Find where the given text appears and provide that cell's center as [X, Y] coordinate. 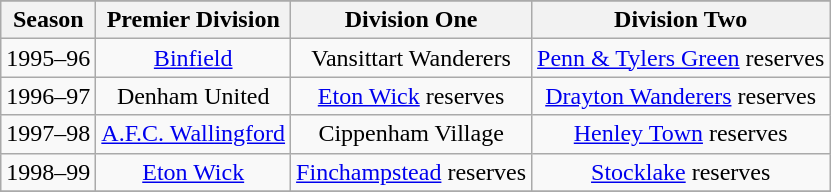
Eton Wick [194, 172]
1996–97 [48, 96]
Denham United [194, 96]
Eton Wick reserves [412, 96]
Drayton Wanderers reserves [681, 96]
A.F.C. Wallingford [194, 134]
Division One [412, 20]
1995–96 [48, 58]
Cippenham Village [412, 134]
Binfield [194, 58]
1997–98 [48, 134]
Vansittart Wanderers [412, 58]
Penn & Tylers Green reserves [681, 58]
Stocklake reserves [681, 172]
Premier Division [194, 20]
Henley Town reserves [681, 134]
1998–99 [48, 172]
Finchampstead reserves [412, 172]
Season [48, 20]
Division Two [681, 20]
